Return the (X, Y) coordinate for the center point of the cell that contains the specified text.  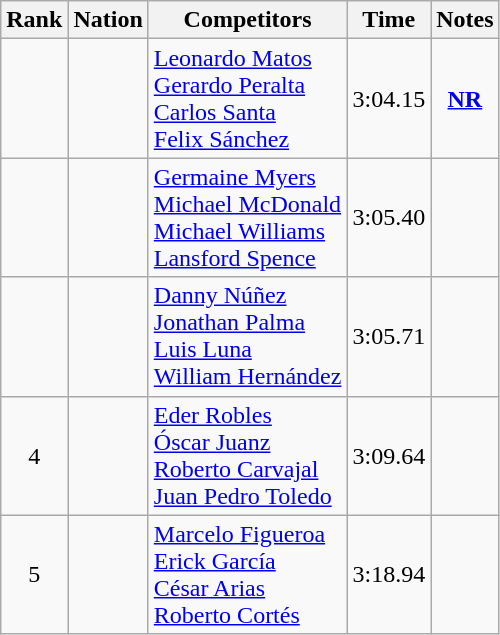
3:05.71 (389, 336)
Eder RoblesÓscar JuanzRoberto CarvajalJuan Pedro Toledo (248, 456)
3:18.94 (389, 574)
5 (34, 574)
Leonardo MatosGerardo PeraltaCarlos SantaFelix Sánchez (248, 98)
Notes (465, 20)
3:05.40 (389, 218)
4 (34, 456)
Time (389, 20)
NR (465, 98)
Danny NúñezJonathan PalmaLuis LunaWilliam Hernández (248, 336)
3:04.15 (389, 98)
Rank (34, 20)
Germaine MyersMichael McDonaldMichael WilliamsLansford Spence (248, 218)
Competitors (248, 20)
Marcelo FigueroaErick GarcíaCésar AriasRoberto Cortés (248, 574)
Nation (108, 20)
3:09.64 (389, 456)
